Output the [X, Y] coordinate of the center of the cell containing the given text.  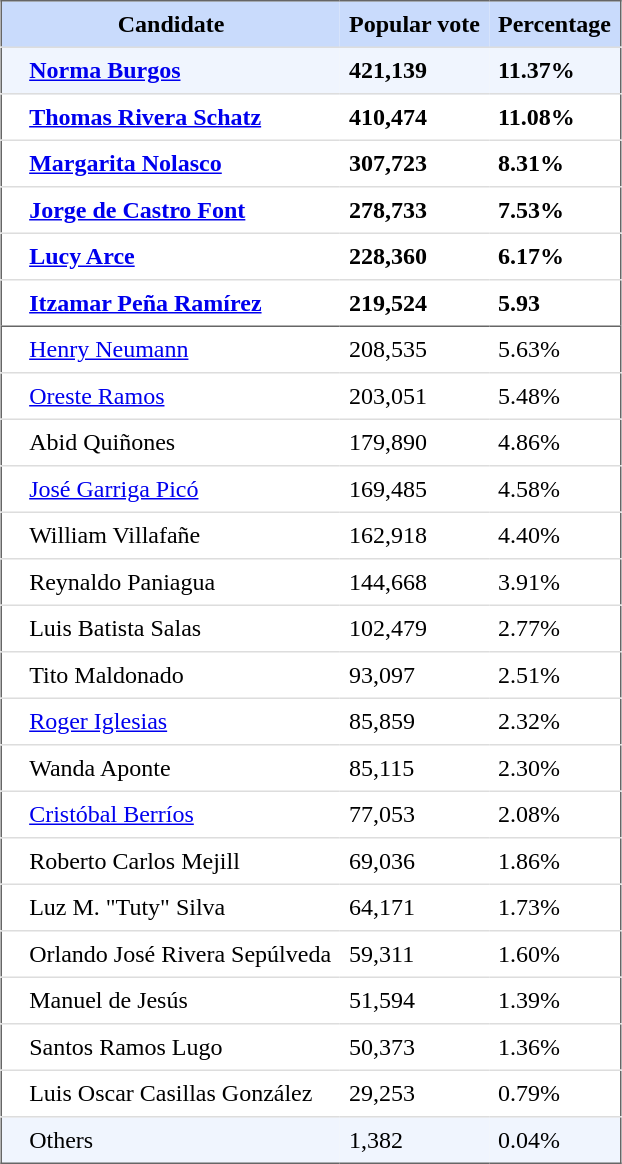
Margarita Nolasco [180, 163]
3.91% [555, 582]
169,485 [414, 489]
421,139 [414, 70]
8.31% [555, 163]
85,115 [414, 768]
208,535 [414, 349]
179,890 [414, 442]
1.73% [555, 907]
Jorge de Castro Font [180, 210]
1.86% [555, 861]
102,479 [414, 628]
59,311 [414, 954]
Henry Neumann [180, 349]
307,723 [414, 163]
Others [180, 1140]
162,918 [414, 535]
1,382 [414, 1140]
William Villafañe [180, 535]
2.77% [555, 628]
Manuel de Jesús [180, 1000]
Candidate [170, 24]
Cristóbal Berríos [180, 814]
6.17% [555, 256]
11.08% [555, 117]
Roberto Carlos Mejill [180, 861]
Luis Batista Salas [180, 628]
Orlando José Rivera Sepúlveda [180, 954]
4.58% [555, 489]
203,051 [414, 396]
Norma Burgos [180, 70]
Wanda Aponte [180, 768]
93,097 [414, 675]
1.60% [555, 954]
Percentage [555, 24]
Itzamar Peña Ramírez [180, 303]
69,036 [414, 861]
29,253 [414, 1093]
Reynaldo Paniagua [180, 582]
2.32% [555, 721]
85,859 [414, 721]
144,668 [414, 582]
Luz M. "Tuty" Silva [180, 907]
410,474 [414, 117]
5.48% [555, 396]
1.36% [555, 1047]
José Garriga Picó [180, 489]
4.86% [555, 442]
0.79% [555, 1093]
278,733 [414, 210]
2.51% [555, 675]
77,053 [414, 814]
Lucy Arce [180, 256]
4.40% [555, 535]
219,524 [414, 303]
2.08% [555, 814]
Popular vote [414, 24]
2.30% [555, 768]
5.93 [555, 303]
64,171 [414, 907]
50,373 [414, 1047]
228,360 [414, 256]
0.04% [555, 1140]
5.63% [555, 349]
Roger Iglesias [180, 721]
11.37% [555, 70]
1.39% [555, 1000]
Oreste Ramos [180, 396]
7.53% [555, 210]
Thomas Rivera Schatz [180, 117]
Abid Quiñones [180, 442]
Luis Oscar Casillas González [180, 1093]
51,594 [414, 1000]
Santos Ramos Lugo [180, 1047]
Tito Maldonado [180, 675]
